Identify which cell holds the provided text, then report its (x, y) central coordinate. 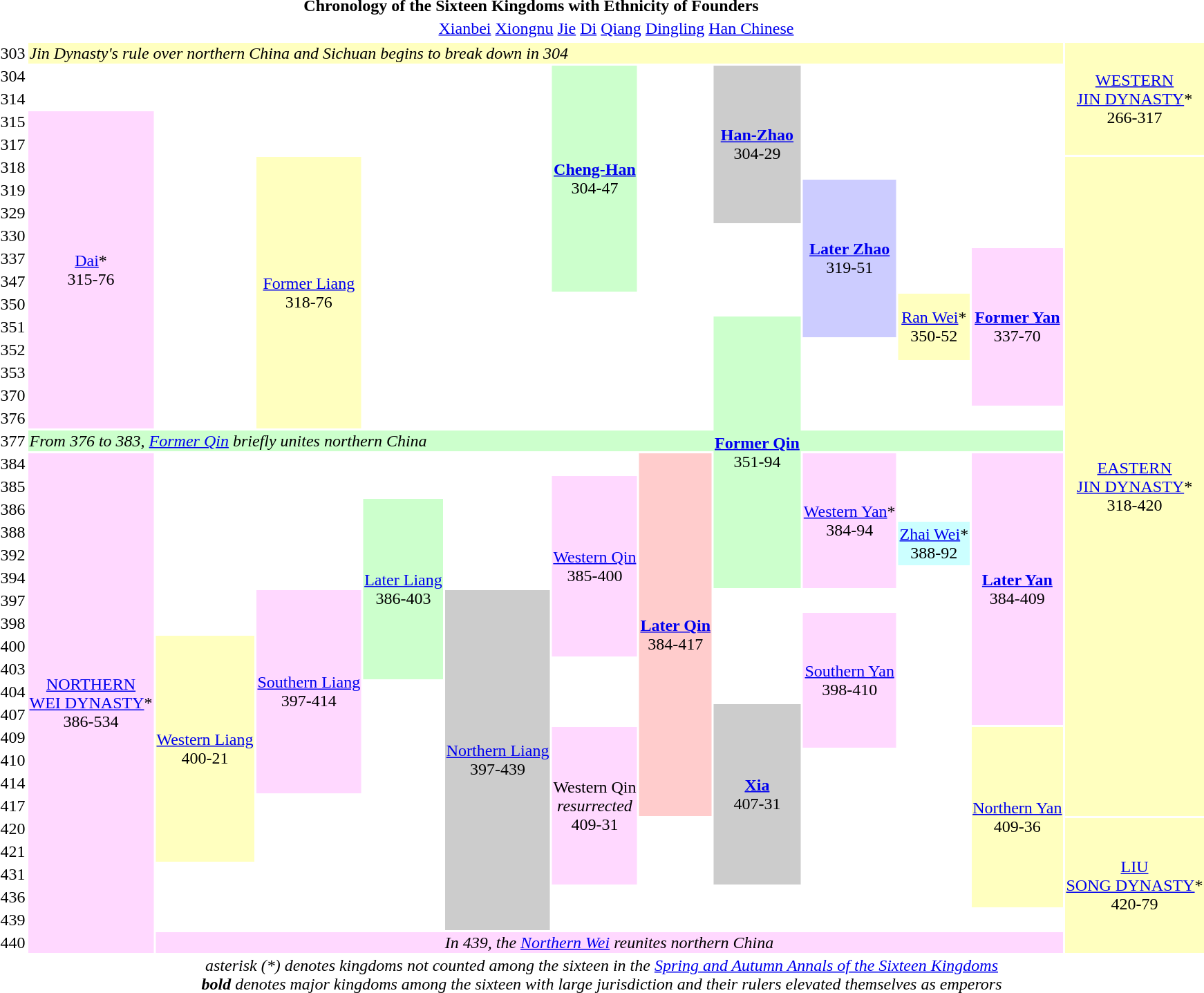
Cheng-Han304-47 (594, 178)
Northern Yan409-36 (1017, 817)
Jin Dynasty's rule over northern China and Sichuan begins to break down in 304 (546, 53)
Former Liang318-76 (309, 293)
Dai*315-76 (91, 269)
Han-Zhao304-29 (757, 144)
Later Qin384-417 (676, 634)
In 439, the Northern Wei reunites northern China (610, 943)
Southern Liang397-414 (309, 692)
Former Yan337-70 (1017, 327)
Zhai Wei*388-92 (934, 543)
Later Yan384-409 (1017, 589)
NORTHERNWEI DYNASTY*386-534 (91, 703)
Later Liang386-403 (404, 589)
Xia407-31 (757, 795)
Later Zhao319-51 (849, 258)
LIUSONG DYNASTY*420-79 (1135, 886)
Xianbei Xiongnu Jie Di Qiang Dingling Han Chinese (617, 28)
Former Qin351-94 (757, 452)
Ran Wei*350-52 (934, 327)
Western Qinresurrected409-31 (594, 806)
Northern Liang397-439 (498, 760)
Western Qin385-400 (594, 567)
WESTERNJIN DYNASTY*266-317 (1135, 99)
Western Yan*384-94 (849, 521)
EASTERNJIN DYNASTY*318-420 (1135, 486)
Southern Yan398-410 (849, 680)
Western Liang400-21 (205, 749)
From 376 to 383, Former Qin briefly unites northern China (546, 441)
